Locate the cell with the specified text and output its (X, Y) center coordinate. 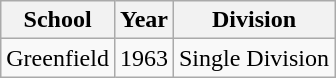
School (58, 20)
Single Division (254, 58)
Division (254, 20)
Greenfield (58, 58)
Year (144, 20)
1963 (144, 58)
